For the text-containing cell, return its midpoint in [x, y] coordinate format. 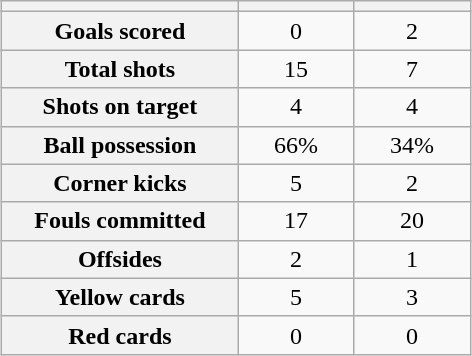
17 [296, 221]
Red cards [120, 335]
7 [412, 69]
Yellow cards [120, 297]
3 [412, 297]
Total shots [120, 69]
66% [296, 145]
Corner kicks [120, 183]
Offsides [120, 259]
15 [296, 69]
Shots on target [120, 107]
34% [412, 145]
Goals scored [120, 31]
1 [412, 259]
Fouls committed [120, 221]
Ball possession [120, 145]
20 [412, 221]
